Determine the [X, Y] coordinate at the center of the cell enclosing the given text.  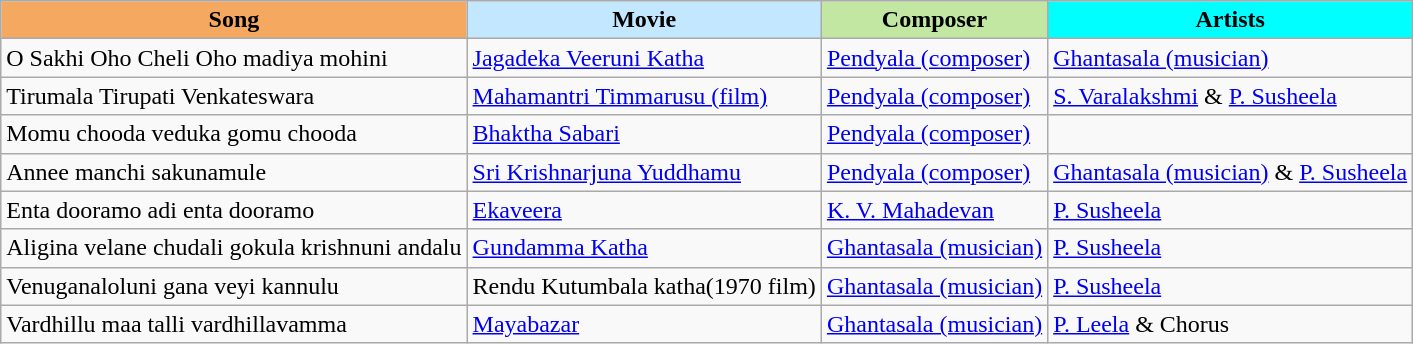
Composer [934, 20]
K. V. Mahadevan [934, 210]
Vardhillu maa talli vardhillavamma [234, 324]
Mayabazar [644, 324]
Jagadeka Veeruni Katha [644, 58]
Sri Krishnarjuna Yuddhamu [644, 172]
Venuganaloluni gana veyi kannulu [234, 286]
Ekaveera [644, 210]
S. Varalakshmi & P. Susheela [1230, 96]
Annee manchi sakunamule [234, 172]
Momu chooda veduka gomu chooda [234, 134]
Aligina velane chudali gokula krishnuni andalu [234, 248]
Enta dooramo adi enta dooramo [234, 210]
P. Leela & Chorus [1230, 324]
Tirumala Tirupati Venkateswara [234, 96]
Gundamma Katha [644, 248]
Mahamantri Timmarusu (film) [644, 96]
Artists [1230, 20]
Movie [644, 20]
Ghantasala (musician) & P. Susheela [1230, 172]
Rendu Kutumbala katha(1970 film) [644, 286]
O Sakhi Oho Cheli Oho madiya mohini [234, 58]
Song [234, 20]
Bhaktha Sabari [644, 134]
